From the cell containing the given text, extract its center point as [X, Y] coordinate. 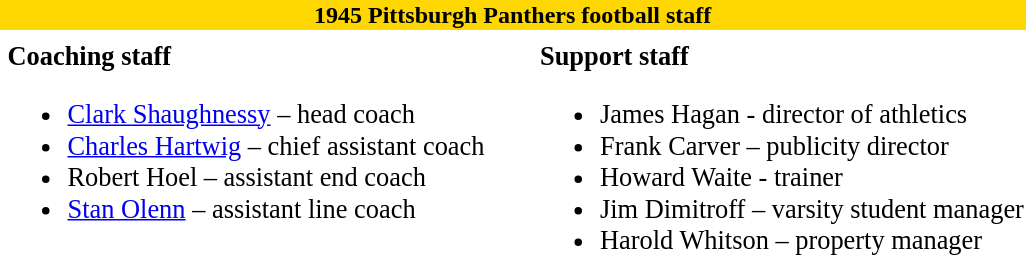
1945 Pittsburgh Panthers football staff [512, 15]
